Capture the cell that displays the provided text and extract its [x, y] central coordinate. 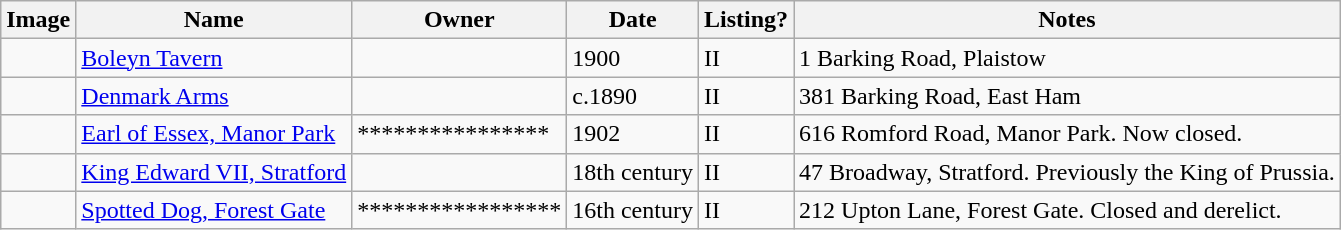
18th century [633, 172]
1902 [633, 134]
Image [38, 20]
47 Broadway, Stratford. Previously the King of Prussia. [1068, 172]
16th century [633, 210]
Denmark Arms [214, 96]
1 Barking Road, Plaistow [1068, 58]
616 Romford Road, Manor Park. Now closed. [1068, 134]
212 Upton Lane, Forest Gate. Closed and derelict. [1068, 210]
Name [214, 20]
Date [633, 20]
Earl of Essex, Manor Park [214, 134]
Listing? [746, 20]
381 Barking Road, East Ham [1068, 96]
Owner [460, 20]
Notes [1068, 20]
**************** [460, 134]
1900 [633, 58]
c.1890 [633, 96]
***************** [460, 210]
Spotted Dog, Forest Gate [214, 210]
Boleyn Tavern [214, 58]
King Edward VII, Stratford [214, 172]
